Scan for the cell matching the given text and deliver its [x, y] coordinate at center. 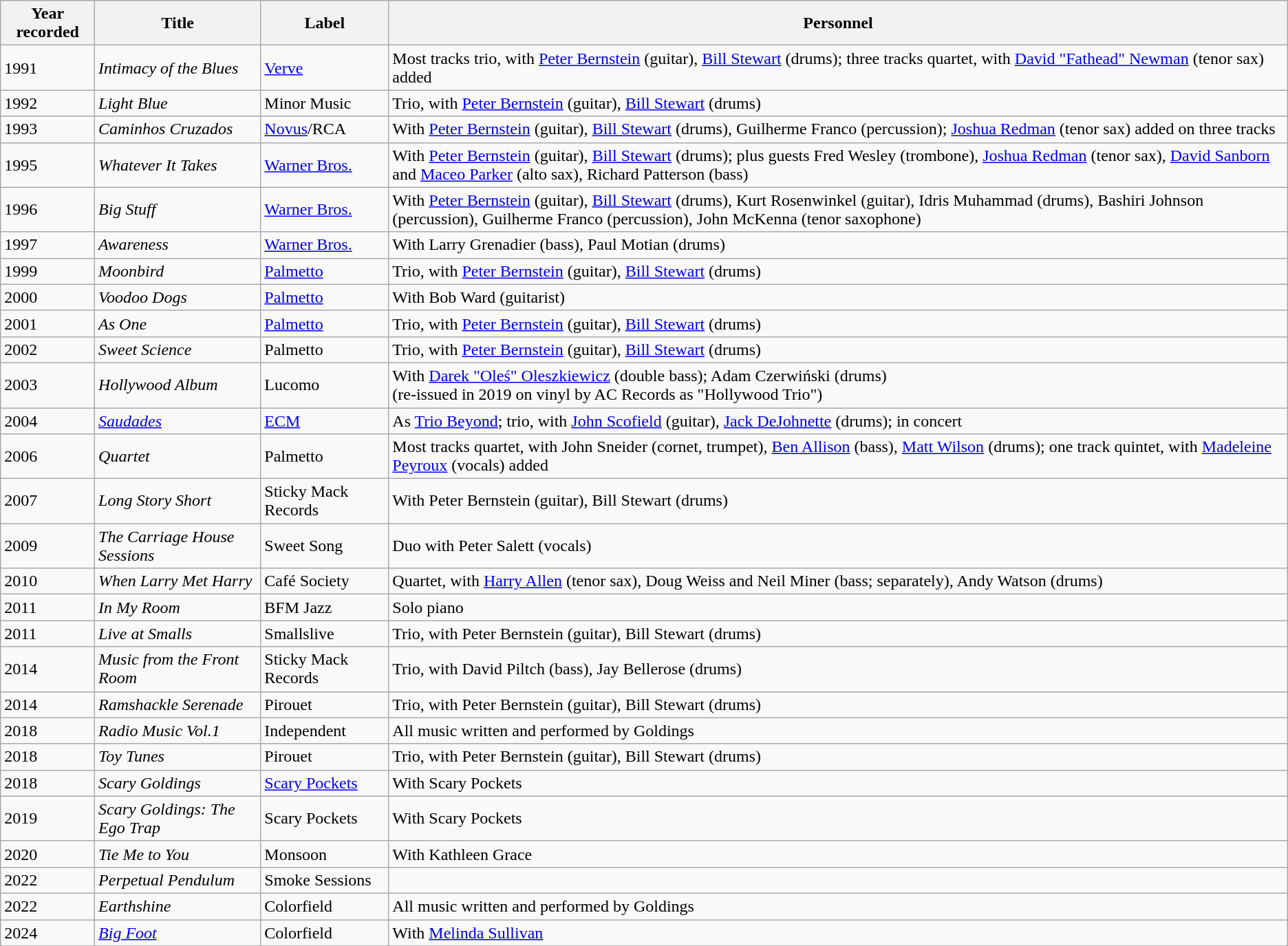
2020 [48, 854]
Radio Music Vol.1 [178, 731]
Monsoon [325, 854]
1999 [48, 271]
Caminhos Cruzados [178, 129]
Big Stuff [178, 209]
Whatever It Takes [178, 165]
Title [178, 23]
Independent [325, 731]
Long Story Short [178, 501]
With Peter Bernstein (guitar), Bill Stewart (drums), Guilherme Franco (percussion); Joshua Redman (tenor sax) added on three tracks [838, 129]
Solo piano [838, 608]
2010 [48, 581]
Saudades [178, 420]
Voodoo Dogs [178, 297]
BFM Jazz [325, 608]
Toy Tunes [178, 757]
Moonbird [178, 271]
Quartet, with Harry Allen (tenor sax), Doug Weiss and Neil Miner (bass; separately), Andy Watson (drums) [838, 581]
Scary Goldings: The Ego Trap [178, 819]
1992 [48, 103]
In My Room [178, 608]
2001 [48, 323]
Earthshine [178, 906]
Novus/RCA [325, 129]
1997 [48, 245]
Light Blue [178, 103]
Duo with Peter Salett (vocals) [838, 546]
1995 [48, 165]
With Kathleen Grace [838, 854]
Most tracks trio, with Peter Bernstein (guitar), Bill Stewart (drums); three tracks quartet, with David "Fathead" Newman (tenor sax) added [838, 67]
Smoke Sessions [325, 880]
Minor Music [325, 103]
The Carriage House Sessions [178, 546]
2004 [48, 420]
When Larry Met Harry [178, 581]
ECM [325, 420]
Trio, with David Piltch (bass), Jay Bellerose (drums) [838, 669]
With Larry Grenadier (bass), Paul Motian (drums) [838, 245]
Lucomo [325, 385]
Smallslive [325, 634]
Verve [325, 67]
Big Foot [178, 932]
Hollywood Album [178, 385]
2009 [48, 546]
With Peter Bernstein (guitar), Bill Stewart (drums) [838, 501]
Tie Me to You [178, 854]
Year recorded [48, 23]
1996 [48, 209]
Sweet Song [325, 546]
Perpetual Pendulum [178, 880]
2003 [48, 385]
Label [325, 23]
Personnel [838, 23]
Music from the Front Room [178, 669]
Sweet Science [178, 350]
As One [178, 323]
As Trio Beyond; trio, with John Scofield (guitar), Jack DeJohnette (drums); in concert [838, 420]
Quartet [178, 457]
With Bob Ward (guitarist) [838, 297]
2024 [48, 932]
Awareness [178, 245]
With Melinda Sullivan [838, 932]
2000 [48, 297]
With Darek "Oleś" Oleszkiewicz (double bass); Adam Czerwiński (drums)(re-issued in 2019 on vinyl by AC Records as "Hollywood Trio") [838, 385]
1993 [48, 129]
2002 [48, 350]
Scary Goldings [178, 783]
2007 [48, 501]
2006 [48, 457]
Intimacy of the Blues [178, 67]
Café Society [325, 581]
Live at Smalls [178, 634]
Ramshackle Serenade [178, 705]
2019 [48, 819]
1991 [48, 67]
